From the cell containing the given text, extract its center point as [X, Y] coordinate. 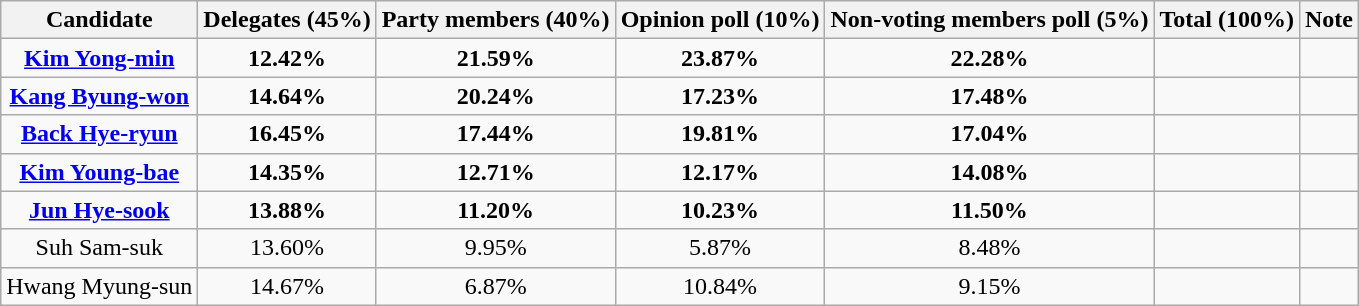
13.88% [287, 210]
14.67% [287, 286]
11.20% [496, 210]
12.17% [720, 172]
13.60% [287, 248]
14.08% [990, 172]
17.44% [496, 134]
23.87% [720, 58]
10.23% [720, 210]
17.48% [990, 96]
16.45% [287, 134]
Kang Byung-won [100, 96]
11.50% [990, 210]
Delegates (45%) [287, 20]
12.71% [496, 172]
17.23% [720, 96]
Non-voting members poll (5%) [990, 20]
9.15% [990, 286]
Kim Young-bae [100, 172]
17.04% [990, 134]
Candidate [100, 20]
20.24% [496, 96]
12.42% [287, 58]
6.87% [496, 286]
19.81% [720, 134]
Hwang Myung-sun [100, 286]
Party members (40%) [496, 20]
5.87% [720, 248]
Kim Yong-min [100, 58]
9.95% [496, 248]
21.59% [496, 58]
14.64% [287, 96]
Back Hye-ryun [100, 134]
Suh Sam-suk [100, 248]
14.35% [287, 172]
22.28% [990, 58]
Opinion poll (10%) [720, 20]
8.48% [990, 248]
Jun Hye-sook [100, 210]
10.84% [720, 286]
Note [1328, 20]
Total (100%) [1227, 20]
